Output the [x, y] coordinate of the center of the cell containing the given text.  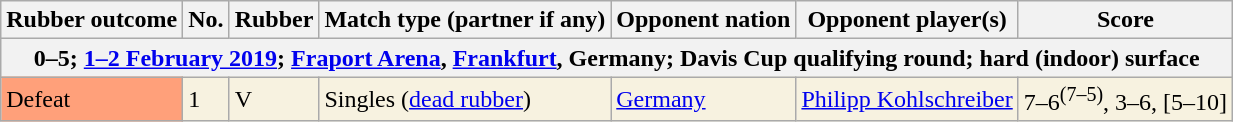
V [274, 100]
Match type (partner if any) [465, 20]
Opponent nation [704, 20]
1 [206, 100]
7–6(7–5), 3–6, [5–10] [1125, 100]
Rubber [274, 20]
Score [1125, 20]
Rubber outcome [92, 20]
Opponent player(s) [907, 20]
Singles (dead rubber) [465, 100]
Philipp Kohlschreiber [907, 100]
Germany [704, 100]
Defeat [92, 100]
0–5; 1–2 February 2019; Fraport Arena, Frankfurt, Germany; Davis Cup qualifying round; hard (indoor) surface [617, 58]
No. [206, 20]
